Determine the (x, y) coordinate at the center of the cell enclosing the given text.  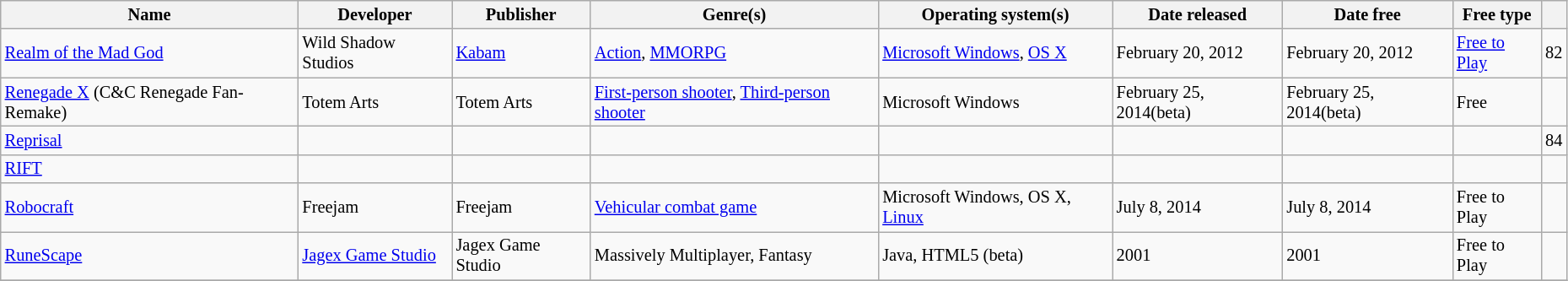
Java, HTML5 (beta) (995, 256)
84 (1554, 140)
Reprisal (150, 140)
Realm of the Mad God (150, 53)
Massively Multiplayer, Fantasy (734, 256)
Free (1496, 102)
Microsoft Windows, OS X, Linux (995, 208)
Free type (1496, 14)
Date released (1198, 14)
First-person shooter, Third-person shooter (734, 102)
Kabam (521, 53)
Date free (1367, 14)
RuneScape (150, 256)
82 (1554, 53)
Vehicular combat game (734, 208)
Microsoft Windows (995, 102)
Developer (374, 14)
Genre(s) (734, 14)
Microsoft Windows, OS X (995, 53)
Name (150, 14)
Robocraft (150, 208)
Renegade X (C&C Renegade Fan-Remake) (150, 102)
Operating system(s) (995, 14)
Action, MMORPG (734, 53)
RIFT (150, 169)
Publisher (521, 14)
Wild Shadow Studios (374, 53)
